Find where the given text appears and provide that cell's center as (X, Y) coordinate. 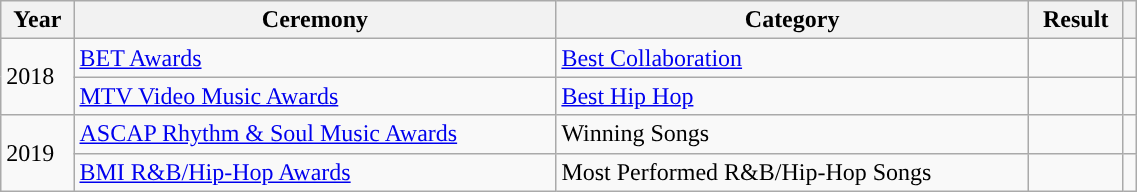
Ceremony (315, 20)
Category (792, 20)
2018 (38, 77)
MTV Video Music Awards (315, 96)
ASCAP Rhythm & Soul Music Awards (315, 134)
Best Collaboration (792, 58)
Most Performed R&B/Hip-Hop Songs (792, 172)
2019 (38, 153)
Year (38, 20)
BET Awards (315, 58)
BMI R&B/Hip-Hop Awards (315, 172)
Winning Songs (792, 134)
Result (1076, 20)
Best Hip Hop (792, 96)
